Find where the given text appears and provide that cell's center as [X, Y] coordinate. 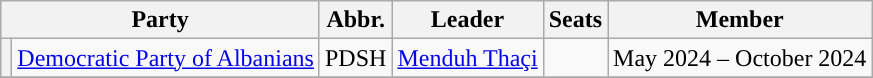
Member [740, 20]
Menduh Thaçi [468, 58]
PDSH [355, 58]
Party [160, 20]
May 2024 – October 2024 [740, 58]
Democratic Party of Albanians [166, 58]
Seats [575, 20]
Abbr. [355, 20]
Leader [468, 20]
